Output the (X, Y) coordinate of the center of the cell containing the given text.  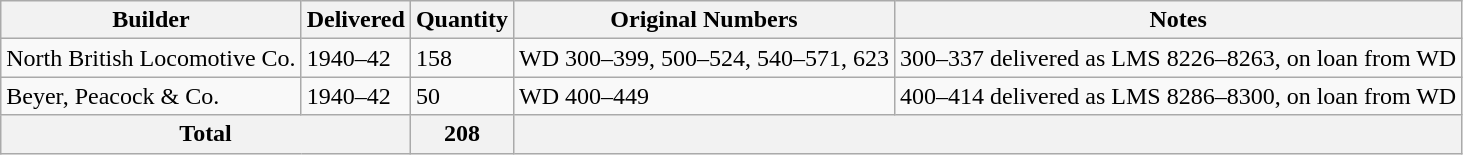
208 (462, 134)
Delivered (356, 20)
North British Locomotive Co. (151, 58)
WD 400–449 (704, 96)
50 (462, 96)
Quantity (462, 20)
Beyer, Peacock & Co. (151, 96)
Builder (151, 20)
Notes (1178, 20)
400–414 delivered as LMS 8286–8300, on loan from WD (1178, 96)
WD 300–399, 500–524, 540–571, 623 (704, 58)
158 (462, 58)
300–337 delivered as LMS 8226–8263, on loan from WD (1178, 58)
Total (206, 134)
Original Numbers (704, 20)
